Find where the given text appears and provide that cell's center as [X, Y] coordinate. 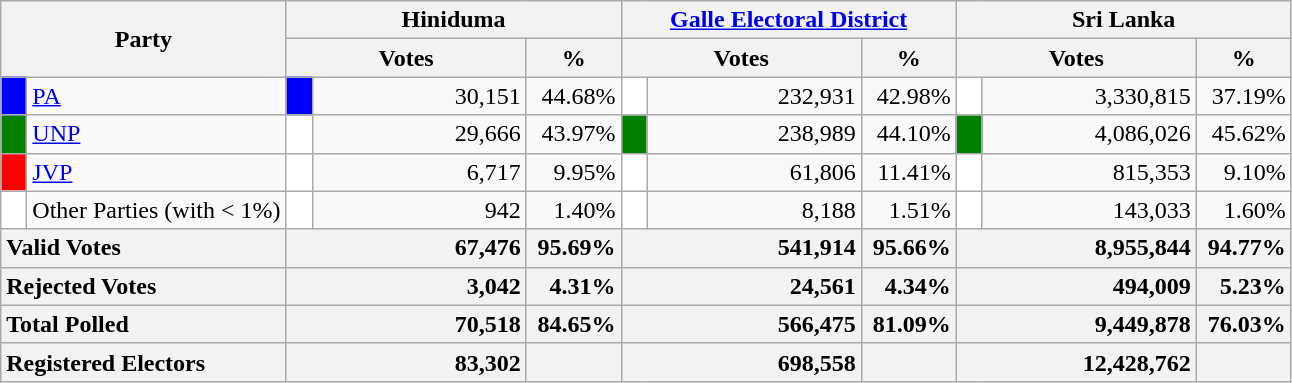
Other Parties (with < 1%) [156, 210]
44.10% [908, 134]
PA [156, 96]
44.68% [574, 96]
9.95% [574, 172]
698,558 [741, 362]
1.51% [908, 210]
61,806 [754, 172]
Galle Electoral District [788, 20]
4,086,026 [1089, 134]
Party [144, 39]
29,666 [419, 134]
541,914 [741, 248]
9,449,878 [1076, 324]
Valid Votes [144, 248]
1.60% [1244, 210]
8,188 [754, 210]
30,151 [419, 96]
JVP [156, 172]
494,009 [1076, 286]
9.10% [1244, 172]
6,717 [419, 172]
4.34% [908, 286]
11.41% [908, 172]
5.23% [1244, 286]
12,428,762 [1076, 362]
95.69% [574, 248]
37.19% [1244, 96]
84.65% [574, 324]
815,353 [1089, 172]
238,989 [754, 134]
45.62% [1244, 134]
Registered Electors [144, 362]
Total Polled [144, 324]
Rejected Votes [144, 286]
566,475 [741, 324]
67,476 [406, 248]
1.40% [574, 210]
24,561 [741, 286]
UNP [156, 134]
232,931 [754, 96]
83,302 [406, 362]
143,033 [1089, 210]
4.31% [574, 286]
42.98% [908, 96]
76.03% [1244, 324]
Sri Lanka [1124, 20]
94.77% [1244, 248]
43.97% [574, 134]
95.66% [908, 248]
Hiniduma [454, 20]
70,518 [406, 324]
3,042 [406, 286]
942 [419, 210]
81.09% [908, 324]
3,330,815 [1089, 96]
8,955,844 [1076, 248]
